Scan for the cell matching the given text and deliver its [X, Y] coordinate at center. 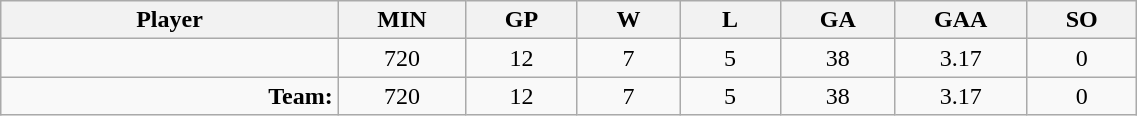
GA [838, 20]
L [730, 20]
GAA [961, 20]
Team: [170, 96]
Player [170, 20]
GP [522, 20]
SO [1081, 20]
MIN [402, 20]
W [628, 20]
